Pinpoint the cell where the given text exists, returning its (X, Y) midpoint coordinate. 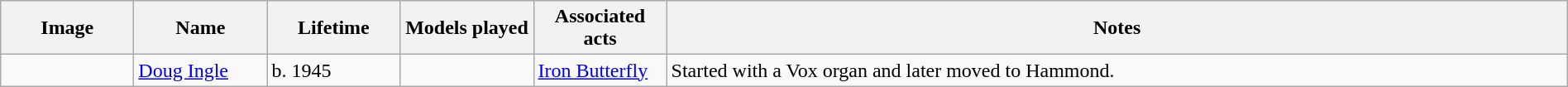
Notes (1116, 28)
Started with a Vox organ and later moved to Hammond. (1116, 70)
Image (68, 28)
Doug Ingle (200, 70)
Iron Butterfly (600, 70)
Lifetime (334, 28)
b. 1945 (334, 70)
Name (200, 28)
Models played (466, 28)
Associated acts (600, 28)
